Pinpoint the cell where the given text exists, returning its (X, Y) midpoint coordinate. 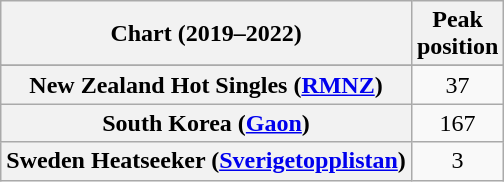
167 (457, 123)
Chart (2019–2022) (206, 34)
South Korea (Gaon) (206, 123)
Sweden Heatseeker (Sverigetopplistan) (206, 161)
New Zealand Hot Singles (RMNZ) (206, 85)
37 (457, 85)
Peakposition (457, 34)
3 (457, 161)
